Locate the cell with the specified text and output its [x, y] center coordinate. 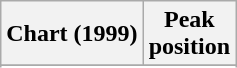
Chart (1999) [72, 34]
Peakposition [189, 34]
